Provide the [X, Y] coordinate of the cell's center where the given text is located.  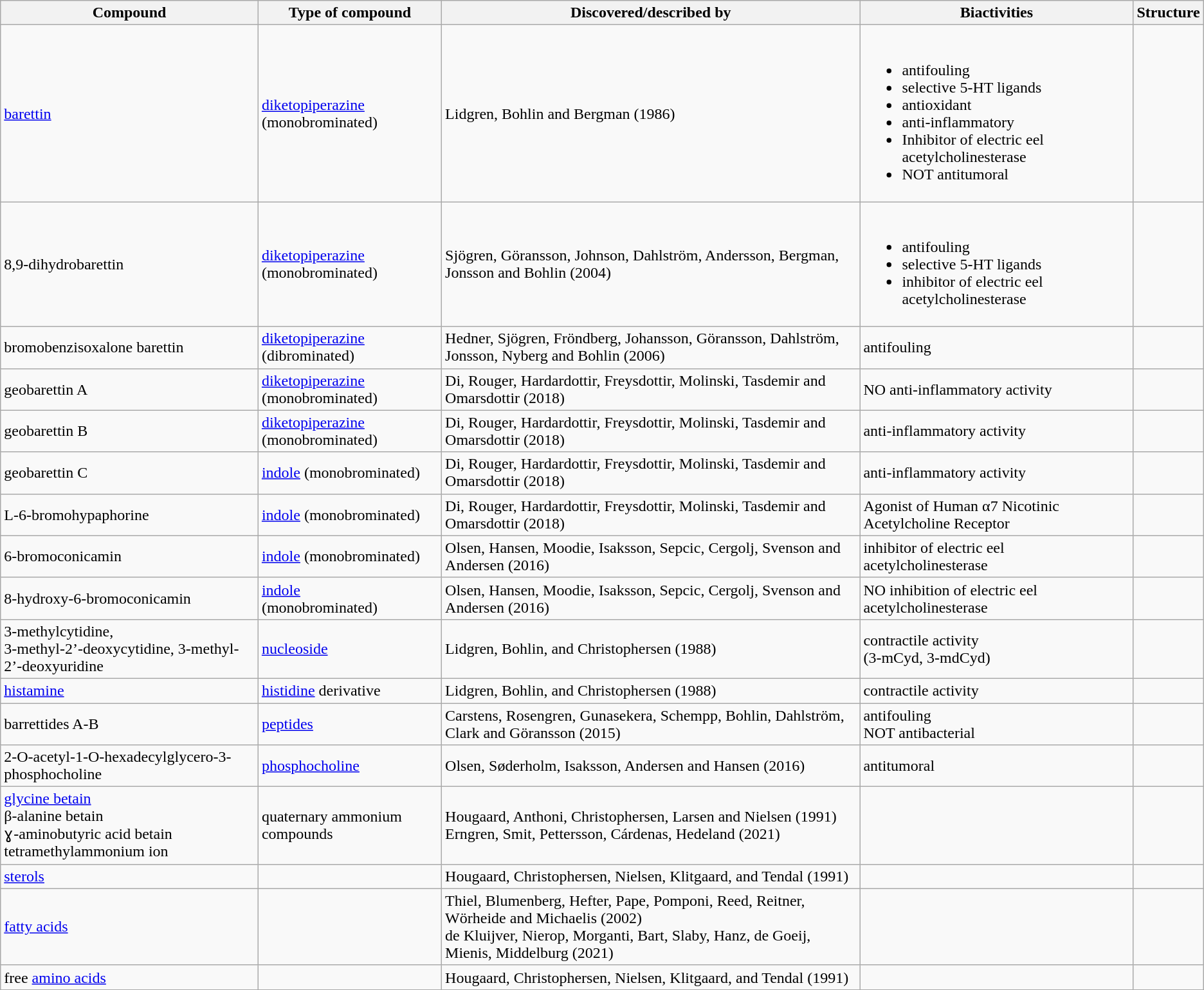
Carstens, Rosengren, Gunasekera, Schempp, Bohlin, Dahlström, Clark and Göransson (2015) [651, 724]
Hedner, Sjögren, Fröndberg, Johansson, Göransson, Dahlström, Jonsson, Nyberg and Bohlin (2006) [651, 347]
indole(monobrominated) [350, 598]
Biactivities [997, 13]
antitumoral [997, 766]
Discovered/described by [651, 13]
phosphocholine [350, 766]
bromobenzisoxalone barettin [130, 347]
diketopiperazine (dibrominated) [350, 347]
histidine derivative [350, 690]
3-methylcytidine,3-methyl-2’-deoxycytidine, 3-methyl-2’-deoxyuridine [130, 649]
geobarettin C [130, 473]
glycine betainβ-alanine betainɣ-aminobutyric acid betaintetramethylammonium ion [130, 825]
barrettides A-B [130, 724]
Agonist of Human α7 Nicotinic Acetylcholine Receptor [997, 514]
histamine [130, 690]
6-bromoconicamin [130, 557]
contractile activity(3-mCyd, 3-mdCyd) [997, 649]
8-hydroxy-6-bromoconicamin [130, 598]
quaternary ammonium compounds [350, 825]
fatty acids [130, 927]
L-6-bromohypaphorine [130, 514]
sterols [130, 876]
geobarettin A [130, 390]
2-O-acetyl-1-O-hexadecylglycero-3-phosphocholine [130, 766]
geobarettin B [130, 431]
barettin [130, 113]
Sjögren, Göransson, Johnson, Dahlström, Andersson, Bergman, Jonsson and Bohlin (2004) [651, 264]
antifoulingNOT antibacterial [997, 724]
contractile activity [997, 690]
Olsen, Søderholm, Isaksson, Andersen and Hansen (2016) [651, 766]
Type of compound [350, 13]
antifoulingselective 5-HT ligandsinhibitor of electric eel acetylcholinesterase [997, 264]
Structure [1168, 13]
antifoulingselective 5-HT ligandsantioxidantanti-inflammatoryInhibitor of electric eel acetylcholinesteraseNOT antitumoral [997, 113]
inhibitor of electric eel acetylcholinesterase [997, 557]
nucleoside [350, 649]
Hougaard, Anthoni, Christophersen, Larsen and Nielsen (1991)Erngren, Smit, Pettersson, Cárdenas, Hedeland (2021) [651, 825]
free amino acids [130, 977]
NO inhibition of electric eel acetylcholinesterase [997, 598]
NO anti-inflammatory activity [997, 390]
8,9-dihydrobarettin [130, 264]
Lidgren, Bohlin and Bergman (1986) [651, 113]
antifouling [997, 347]
Compound [130, 13]
peptides [350, 724]
